Return (X, Y) of the center of cell containing provided text 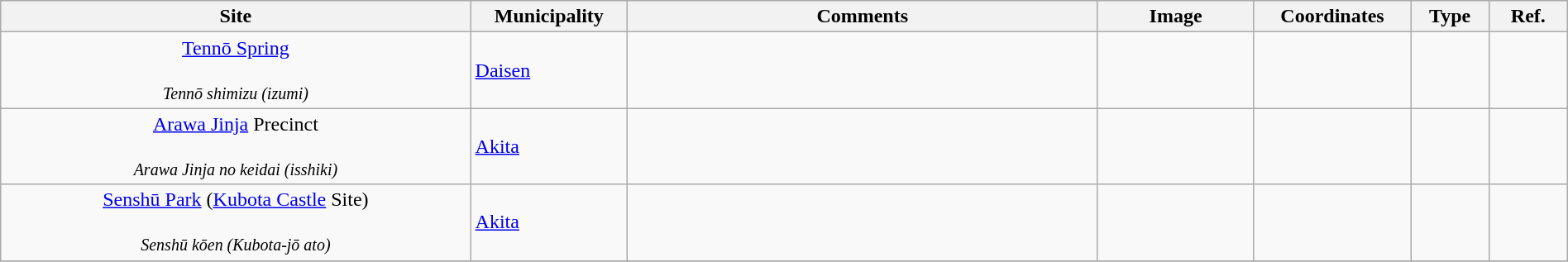
Daisen (549, 70)
Coordinates (1331, 17)
Municipality (549, 17)
Arawa Jinja PrecinctArawa Jinja no keidai (isshiki) (236, 146)
Comments (863, 17)
Image (1176, 17)
Type (1451, 17)
Ref. (1528, 17)
Site (236, 17)
Senshū Park (Kubota Castle Site)Senshū kōen (Kubota-jō ato) (236, 222)
Tennō SpringTennō shimizu (izumi) (236, 70)
